Find where the given text appears and provide that cell's center as [x, y] coordinate. 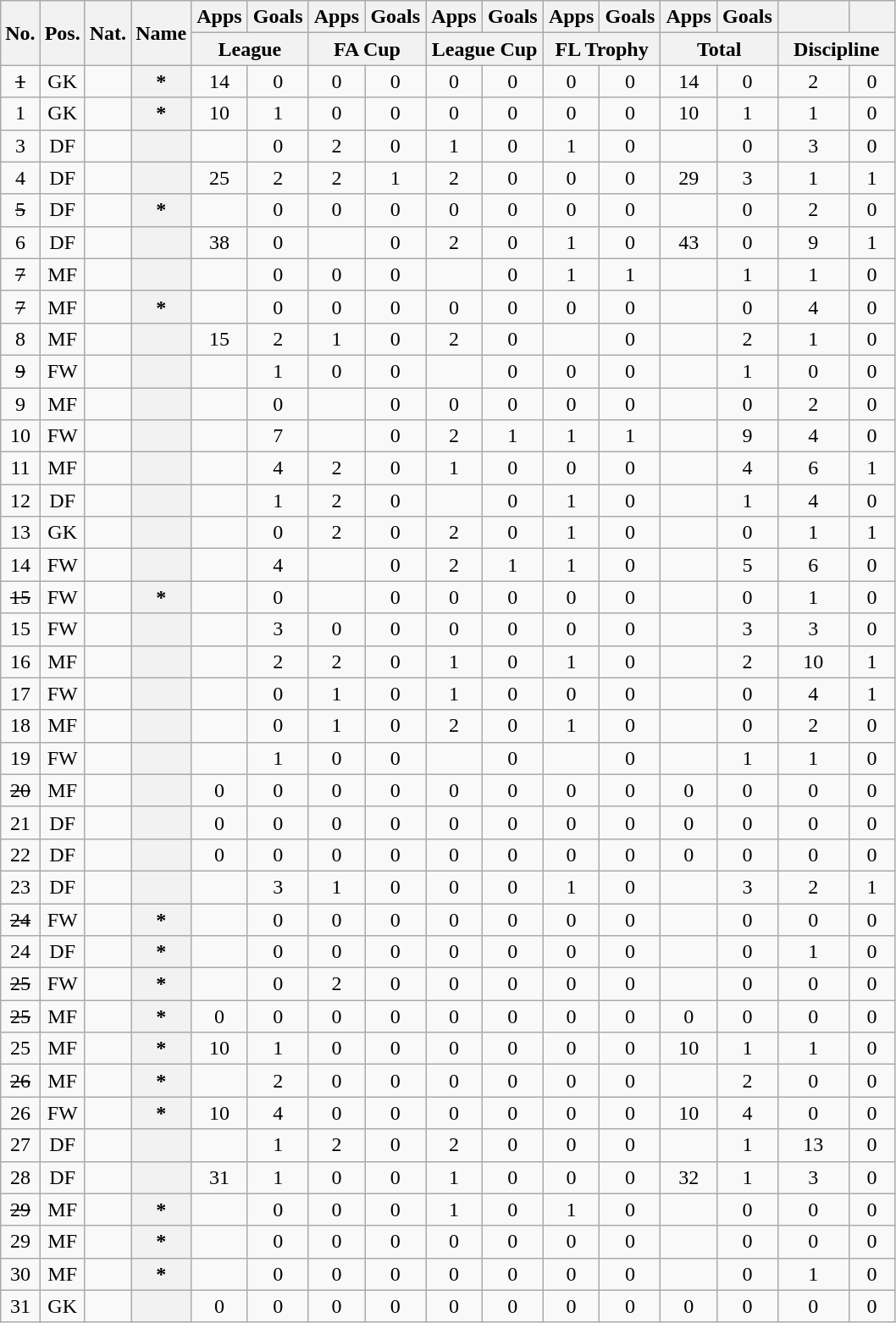
No. [20, 33]
FL Trophy [601, 49]
League [251, 49]
19 [20, 758]
FA Cup [368, 49]
27 [20, 1145]
32 [689, 1177]
23 [20, 887]
Discipline [837, 49]
22 [20, 855]
28 [20, 1177]
16 [20, 661]
30 [20, 1274]
12 [20, 501]
21 [20, 822]
Total [720, 49]
Pos. [63, 33]
43 [689, 242]
Nat. [108, 33]
11 [20, 468]
Name [161, 33]
17 [20, 694]
38 [220, 242]
18 [20, 726]
20 [20, 790]
League Cup [484, 49]
8 [20, 339]
